Return the [x, y] coordinate for the center point of the cell that contains the specified text.  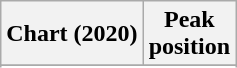
Peakposition [189, 34]
Chart (2020) [72, 34]
